From the cell containing the given text, extract its center point as (x, y) coordinate. 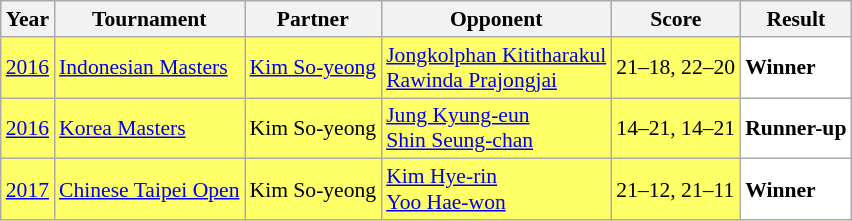
Year (28, 19)
Kim Hye-rin Yoo Hae-won (496, 190)
Korea Masters (149, 128)
Tournament (149, 19)
Runner-up (796, 128)
Opponent (496, 19)
Partner (312, 19)
21–12, 21–11 (676, 190)
21–18, 22–20 (676, 68)
14–21, 14–21 (676, 128)
Jung Kyung-eun Shin Seung-chan (496, 128)
Jongkolphan Kititharakul Rawinda Prajongjai (496, 68)
Score (676, 19)
2017 (28, 190)
Result (796, 19)
Chinese Taipei Open (149, 190)
Indonesian Masters (149, 68)
